Identify which cell holds the provided text, then report its (x, y) central coordinate. 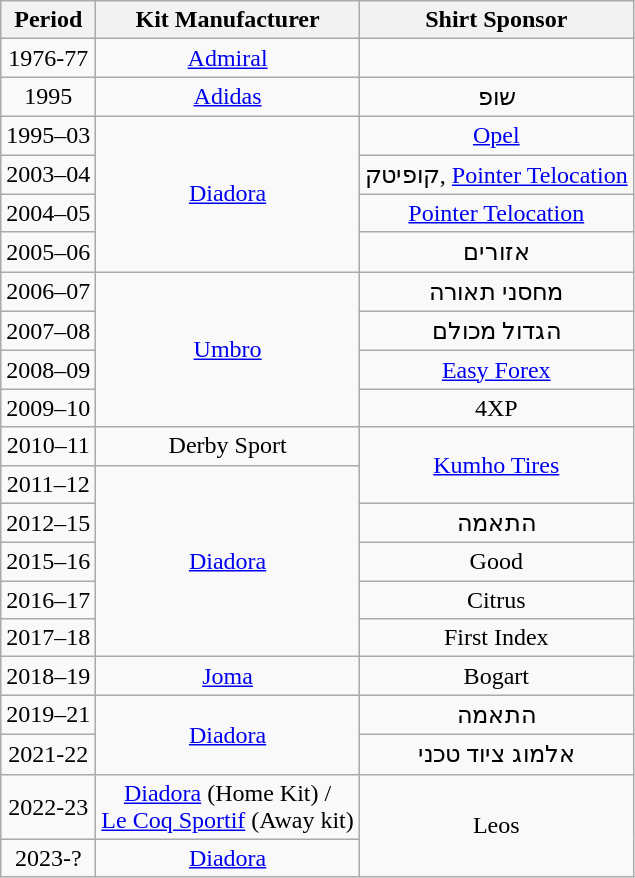
2015–16 (48, 562)
Diadora (Home Kit) /Le Coq Sportif (Away kit) (228, 806)
Umbro (228, 350)
2023-? (48, 858)
אלמוג ציוד טכני (496, 754)
2008–09 (48, 370)
מחסני תאורה (496, 292)
הגדול מכולם (496, 331)
Opel (496, 135)
2018–19 (48, 676)
Citrus (496, 600)
שופ (496, 97)
2022-23 (48, 806)
Kit Manufacturer (228, 20)
2006–07 (48, 292)
Pointer Telocation (496, 213)
1976-77 (48, 58)
2007–08 (48, 331)
2005–06 (48, 252)
קופיטק, Pointer Telocation (496, 174)
Admiral (228, 58)
2004–05 (48, 213)
2011–12 (48, 484)
Leos (496, 826)
2010–11 (48, 446)
2017–18 (48, 638)
First Index (496, 638)
Kumho Tires (496, 465)
4XP (496, 408)
2012–15 (48, 523)
Easy Forex (496, 370)
Joma (228, 676)
Good (496, 562)
2019–21 (48, 715)
אזורים (496, 252)
2009–10 (48, 408)
Shirt Sponsor (496, 20)
Adidas (228, 97)
Derby Sport (228, 446)
2003–04 (48, 174)
2016–17 (48, 600)
Period (48, 20)
Bogart (496, 676)
2021-22 (48, 754)
1995 (48, 97)
1995–03 (48, 135)
